Find where the given text appears and provide that cell's center as [x, y] coordinate. 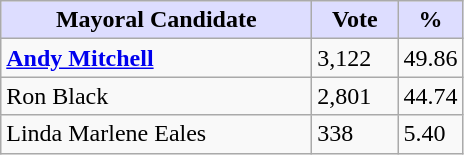
3,122 [355, 58]
Vote [355, 20]
49.86 [430, 58]
5.40 [430, 134]
338 [355, 134]
44.74 [430, 96]
Mayoral Candidate [156, 20]
Andy Mitchell [156, 58]
Linda Marlene Eales [156, 134]
Ron Black [156, 96]
% [430, 20]
2,801 [355, 96]
